Return the (x, y) coordinate for the center point of the cell that contains the specified text.  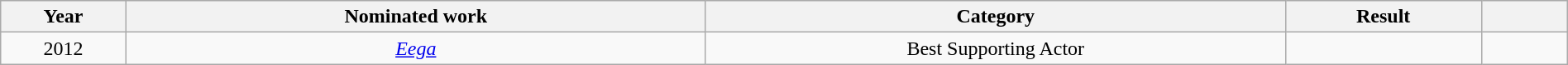
Eega (415, 48)
Category (996, 17)
2012 (64, 48)
Best Supporting Actor (996, 48)
Nominated work (415, 17)
Year (64, 17)
Result (1383, 17)
